Find where the given text appears and provide that cell's center as (x, y) coordinate. 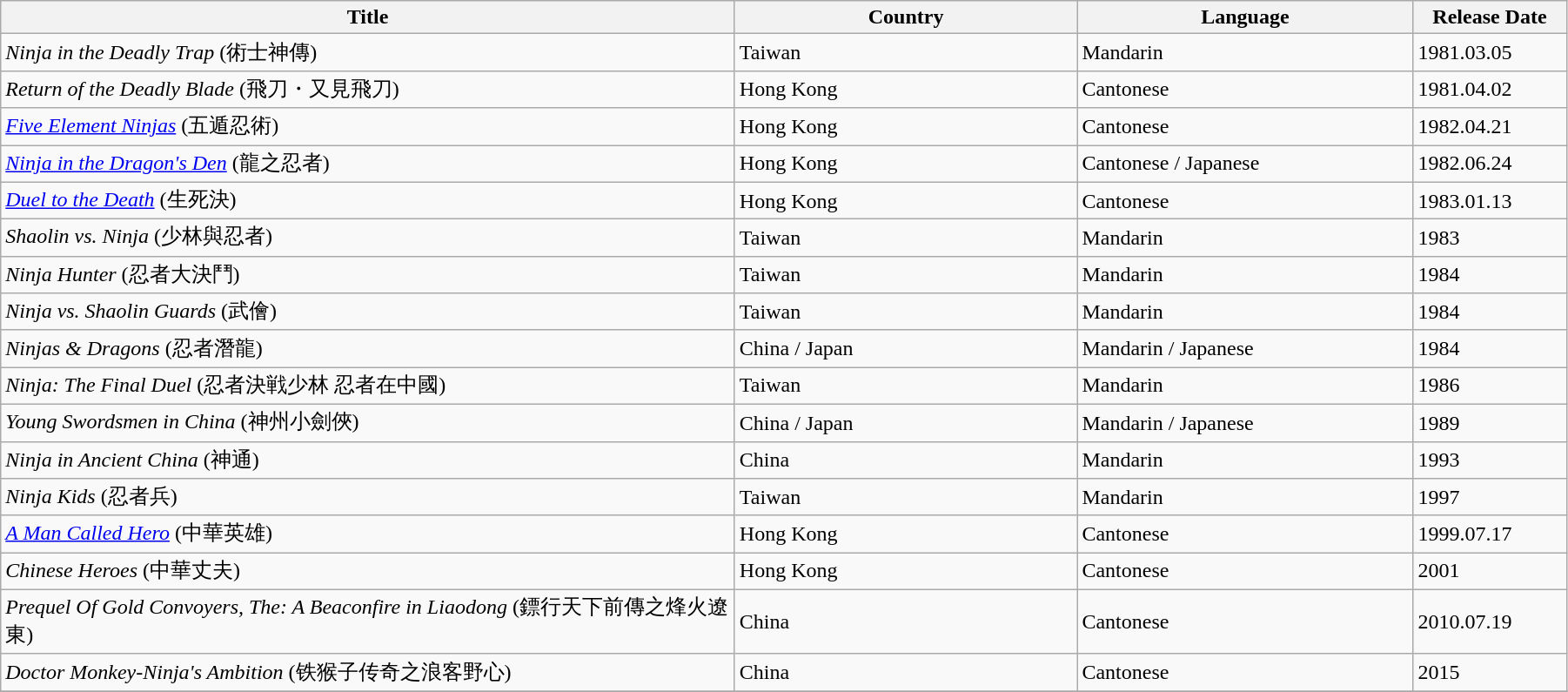
Doctor Monkey-Ninja's Ambition (铁猴子传奇之浪客野心) (368, 672)
Ninja: The Final Duel (忍者決戦少林 忍者在中國) (368, 386)
1993 (1490, 460)
Return of the Deadly Blade (飛刀・又見飛刀) (368, 89)
Shaolin vs. Ninja (少林與忍者) (368, 239)
Title (368, 17)
1981.03.05 (1490, 52)
Five Element Ninjas (五遁忍術) (368, 127)
2010.07.19 (1490, 621)
Ninja Kids (忍者兵) (368, 498)
Language (1245, 17)
Young Swordsmen in China (神州小劍俠) (368, 423)
Prequel Of Gold Convoyers, The: A Beaconfire in Liaodong (鏢行天下前傳之烽火遼東) (368, 621)
Release Date (1490, 17)
A Man Called Hero (中華英雄) (368, 534)
1999.07.17 (1490, 534)
Ninjas & Dragons (忍者潛龍) (368, 348)
Chinese Heroes (中華丈夫) (368, 571)
Ninja vs. Shaolin Guards (武儈) (368, 312)
1982.06.24 (1490, 164)
1983.01.13 (1490, 200)
Ninja in the Dragon's Den (龍之忍者) (368, 164)
1983 (1490, 239)
1989 (1490, 423)
1997 (1490, 498)
Ninja in the Deadly Trap (術士神傳) (368, 52)
2001 (1490, 571)
Country (906, 17)
Ninja in Ancient China (神通) (368, 460)
2015 (1490, 672)
Ninja Hunter (忍者大決鬥) (368, 275)
1982.04.21 (1490, 127)
Cantonese / Japanese (1245, 164)
1986 (1490, 386)
1981.04.02 (1490, 89)
Duel to the Death (生死決) (368, 200)
